Return [X, Y] of the center of cell containing provided text 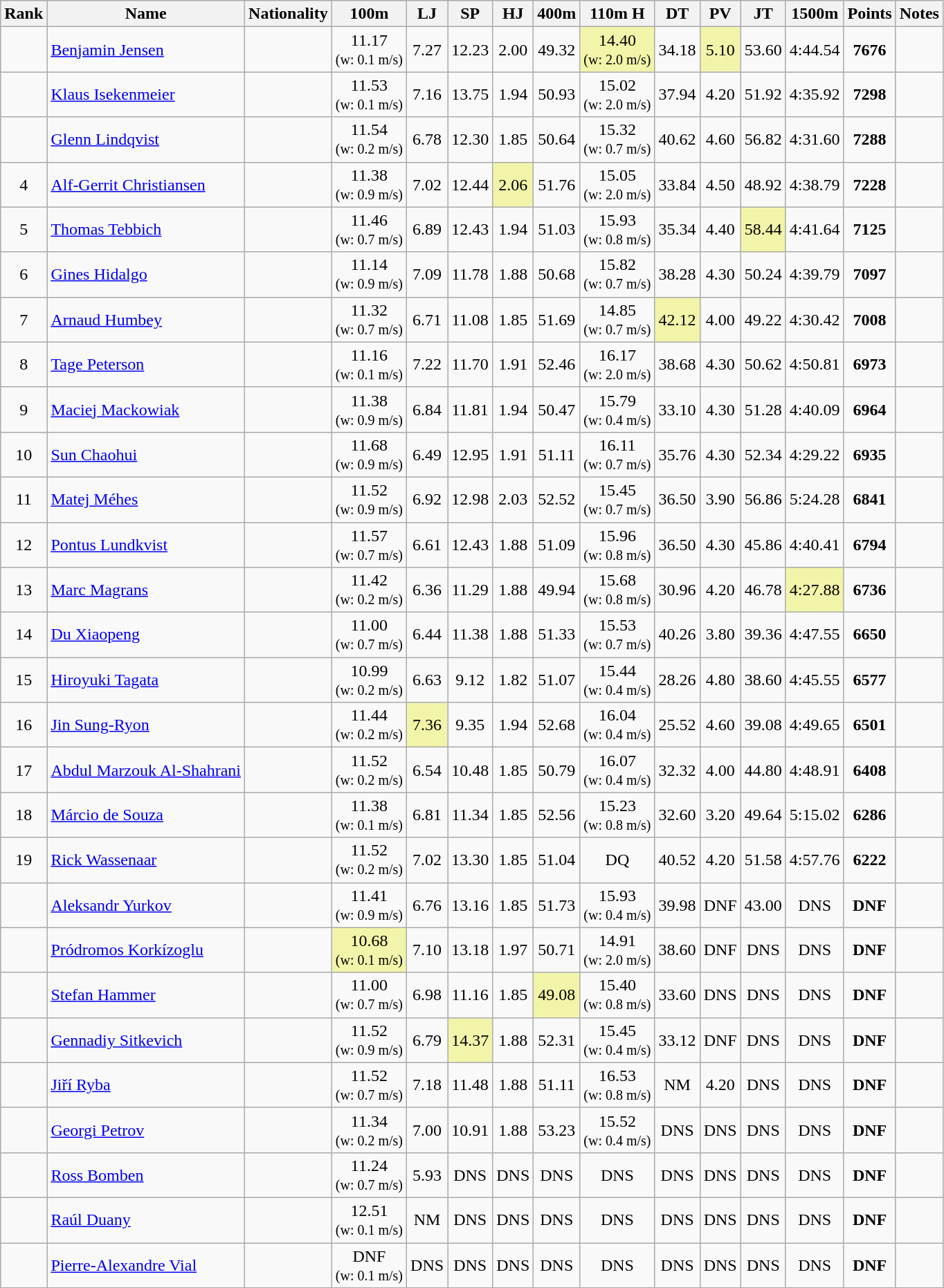
5:24.28 [815, 500]
15.32(w: 0.7 m/s) [617, 140]
14.91(w: 2.0 m/s) [617, 950]
Pródromos Korkízoglu [146, 950]
44.80 [763, 770]
1.97 [514, 950]
6.36 [428, 590]
56.86 [763, 500]
13.16 [471, 905]
19 [24, 860]
16.07(w: 0.4 m/s) [617, 770]
Aleksandr Yurkov [146, 905]
6.63 [428, 680]
3.20 [720, 815]
Pontus Lundkvist [146, 544]
12 [24, 544]
51.28 [763, 410]
11.57(w: 0.7 m/s) [369, 544]
33.60 [677, 995]
9.35 [471, 725]
11.46(w: 0.7 m/s) [369, 230]
53.60 [763, 50]
49.22 [763, 320]
1.82 [514, 680]
14.85(w: 0.7 m/s) [617, 320]
Gennadiy Sitkevich [146, 1040]
6650 [869, 635]
53.23 [556, 1130]
11.38 [471, 635]
6.76 [428, 905]
6408 [869, 770]
49.94 [556, 590]
Raúl Duany [146, 1219]
11.41(w: 0.9 m/s) [369, 905]
4.80 [720, 680]
6.78 [428, 140]
50.71 [556, 950]
16.17(w: 2.0 m/s) [617, 364]
51.03 [556, 230]
40.26 [677, 635]
11.52(w: 0.7 m/s) [369, 1085]
Benjamin Jensen [146, 50]
39.98 [677, 905]
7097 [869, 274]
Stefan Hammer [146, 995]
15.45(w: 0.7 m/s) [617, 500]
11.78 [471, 274]
10.68(w: 0.1 m/s) [369, 950]
13.75 [471, 94]
6.49 [428, 454]
6935 [869, 454]
15.93(w: 0.4 m/s) [617, 905]
Marc Magrans [146, 590]
18 [24, 815]
Matej Méhes [146, 500]
4.50 [720, 184]
6736 [869, 590]
15.82(w: 0.7 m/s) [617, 274]
33.84 [677, 184]
1500m [815, 14]
15.68(w: 0.8 m/s) [617, 590]
10.99(w: 0.2 m/s) [369, 680]
11.17(w: 0.1 m/s) [369, 50]
14.37 [471, 1040]
Jin Sung-Ryon [146, 725]
45.86 [763, 544]
43.00 [763, 905]
50.68 [556, 274]
52.52 [556, 500]
HJ [514, 14]
7298 [869, 94]
JT [763, 14]
12.30 [471, 140]
16 [24, 725]
52.56 [556, 815]
11.48 [471, 1085]
12.51(w: 0.1 m/s) [369, 1219]
52.34 [763, 454]
8 [24, 364]
14 [24, 635]
Jiří Ryba [146, 1085]
39.08 [763, 725]
15.02(w: 2.0 m/s) [617, 94]
4:40.09 [815, 410]
7.16 [428, 94]
SP [471, 14]
7125 [869, 230]
LJ [428, 14]
5.93 [428, 1175]
13.30 [471, 860]
51.09 [556, 544]
4:49.65 [815, 725]
Alf-Gerrit Christiansen [146, 184]
6.54 [428, 770]
33.12 [677, 1040]
15.40(w: 0.8 m/s) [617, 995]
4:27.88 [815, 590]
15.44(w: 0.4 m/s) [617, 680]
7 [24, 320]
11.24(w: 0.7 m/s) [369, 1175]
51.58 [763, 860]
Hiroyuki Tagata [146, 680]
Rank [24, 14]
7.00 [428, 1130]
11.34(w: 0.2 m/s) [369, 1130]
Rick Wassenaar [146, 860]
11.32(w: 0.7 m/s) [369, 320]
15 [24, 680]
Sun Chaohui [146, 454]
11.16 [471, 995]
6.44 [428, 635]
11.14(w: 0.9 m/s) [369, 274]
12.23 [471, 50]
11.53(w: 0.1 m/s) [369, 94]
4:47.55 [815, 635]
4:50.81 [815, 364]
6.79 [428, 1040]
7.18 [428, 1085]
40.52 [677, 860]
Márcio de Souza [146, 815]
6.92 [428, 500]
Thomas Tebbich [146, 230]
Gines Hidalgo [146, 274]
4:48.91 [815, 770]
5:15.02 [815, 815]
35.34 [677, 230]
Klaus Isekenmeier [146, 94]
35.76 [677, 454]
58.44 [763, 230]
11.44(w: 0.2 m/s) [369, 725]
6.81 [428, 815]
34.18 [677, 50]
46.78 [763, 590]
49.32 [556, 50]
15.45(w: 0.4 m/s) [617, 1040]
50.64 [556, 140]
51.69 [556, 320]
4:57.76 [815, 860]
51.76 [556, 184]
6501 [869, 725]
49.08 [556, 995]
42.12 [677, 320]
7.09 [428, 274]
10.48 [471, 770]
6.89 [428, 230]
4:31.60 [815, 140]
Georgi Petrov [146, 1130]
15.05(w: 2.0 m/s) [617, 184]
Pierre-Alexandre Vial [146, 1265]
6.98 [428, 995]
10 [24, 454]
4:40.41 [815, 544]
48.92 [763, 184]
11.54(w: 0.2 m/s) [369, 140]
2.03 [514, 500]
37.94 [677, 94]
50.79 [556, 770]
4:44.54 [815, 50]
PV [720, 14]
11 [24, 500]
7228 [869, 184]
38.68 [677, 364]
51.73 [556, 905]
4.40 [720, 230]
33.10 [677, 410]
13.18 [471, 950]
15.52(w: 0.4 m/s) [617, 1130]
110m H [617, 14]
11.70 [471, 364]
3.90 [720, 500]
32.60 [677, 815]
11.16(w: 0.1 m/s) [369, 364]
4:30.42 [815, 320]
3.80 [720, 635]
32.32 [677, 770]
11.08 [471, 320]
Ross Bomben [146, 1175]
Tage Peterson [146, 364]
Glenn Lindqvist [146, 140]
16.53(w: 0.8 m/s) [617, 1085]
12.44 [471, 184]
5.10 [720, 50]
2.00 [514, 50]
Points [869, 14]
11.38(w: 0.1 m/s) [369, 815]
50.93 [556, 94]
6222 [869, 860]
49.64 [763, 815]
51.92 [763, 94]
4:45.55 [815, 680]
15.96(w: 0.8 m/s) [617, 544]
51.07 [556, 680]
50.24 [763, 274]
15.93(w: 0.8 m/s) [617, 230]
11.68(w: 0.9 m/s) [369, 454]
Maciej Mackowiak [146, 410]
11.34 [471, 815]
9.12 [471, 680]
4:41.64 [815, 230]
7.27 [428, 50]
6841 [869, 500]
4:39.79 [815, 274]
6286 [869, 815]
6.84 [428, 410]
6.61 [428, 544]
15.23(w: 0.8 m/s) [617, 815]
51.04 [556, 860]
6964 [869, 410]
Abdul Marzouk Al-Shahrani [146, 770]
16.04(w: 0.4 m/s) [617, 725]
400m [556, 14]
DQ [617, 860]
7288 [869, 140]
7008 [869, 320]
40.62 [677, 140]
4:29.22 [815, 454]
50.47 [556, 410]
Notes [919, 14]
15.53(w: 0.7 m/s) [617, 635]
7.36 [428, 725]
2.06 [514, 184]
6.71 [428, 320]
17 [24, 770]
16.11(w: 0.7 m/s) [617, 454]
28.26 [677, 680]
51.33 [556, 635]
4:38.79 [815, 184]
11.42(w: 0.2 m/s) [369, 590]
52.31 [556, 1040]
4:35.92 [815, 94]
13 [24, 590]
11.29 [471, 590]
12.98 [471, 500]
Name [146, 14]
100m [369, 14]
9 [24, 410]
30.96 [677, 590]
11.81 [471, 410]
Du Xiaopeng [146, 635]
DNF(w: 0.1 m/s) [369, 1265]
56.82 [763, 140]
5 [24, 230]
Arnaud Humbey [146, 320]
7.10 [428, 950]
14.40(w: 2.0 m/s) [617, 50]
4 [24, 184]
6973 [869, 364]
DT [677, 14]
6577 [869, 680]
7676 [869, 50]
10.91 [471, 1130]
6794 [869, 544]
39.36 [763, 635]
Nationality [289, 14]
25.52 [677, 725]
52.68 [556, 725]
15.79(w: 0.4 m/s) [617, 410]
50.62 [763, 364]
38.28 [677, 274]
7.22 [428, 364]
6 [24, 274]
52.46 [556, 364]
12.95 [471, 454]
